Pinpoint the cell where the given text exists, returning its [x, y] midpoint coordinate. 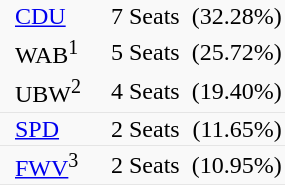
4 Seats [134, 92]
UBW2 [48, 92]
(32.28%) [234, 16]
(25.72%) [234, 52]
7 Seats [134, 16]
FWV3 [48, 164]
(11.65%) [234, 128]
SPD [48, 128]
(10.95%) [234, 164]
(19.40%) [234, 92]
CDU [48, 16]
5 Seats [134, 52]
WAB1 [48, 52]
